For the text-containing cell, return its midpoint in (x, y) coordinate format. 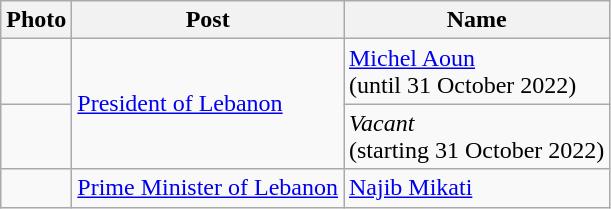
Vacant(starting 31 October 2022) (477, 136)
Photo (36, 20)
President of Lebanon (208, 104)
Post (208, 20)
Name (477, 20)
Michel Aoun(until 31 October 2022) (477, 72)
Prime Minister of Lebanon (208, 188)
Najib Mikati (477, 188)
